For the text-containing cell, return its midpoint in (X, Y) coordinate format. 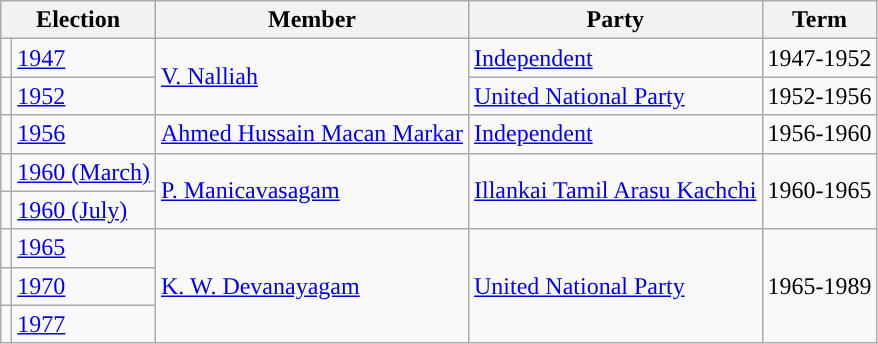
Party (615, 20)
1947 (84, 58)
1965 (84, 248)
1956-1960 (820, 134)
V. Nalliah (312, 77)
1947-1952 (820, 58)
1970 (84, 286)
1956 (84, 134)
1960-1965 (820, 191)
Ahmed Hussain Macan Markar (312, 134)
1977 (84, 324)
Illankai Tamil Arasu Kachchi (615, 191)
1952 (84, 96)
1960 (March) (84, 172)
P. Manicavasagam (312, 191)
1960 (July) (84, 210)
K. W. Devanayagam (312, 286)
Election (78, 20)
1952-1956 (820, 96)
Member (312, 20)
Term (820, 20)
1965-1989 (820, 286)
